Extract the [x, y] coordinate from the center of the cell holding the provided text.  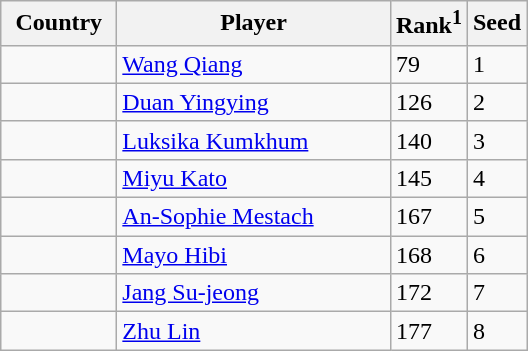
Zhu Lin [254, 331]
Country [59, 24]
5 [496, 217]
167 [428, 217]
168 [428, 255]
7 [496, 293]
Mayo Hibi [254, 255]
An-Sophie Mestach [254, 217]
177 [428, 331]
4 [496, 178]
8 [496, 331]
Rank1 [428, 24]
2 [496, 102]
145 [428, 178]
Duan Yingying [254, 102]
140 [428, 140]
79 [428, 64]
3 [496, 140]
Jang Su-jeong [254, 293]
Wang Qiang [254, 64]
126 [428, 102]
1 [496, 64]
6 [496, 255]
Miyu Kato [254, 178]
Luksika Kumkhum [254, 140]
Player [254, 24]
Seed [496, 24]
172 [428, 293]
